Scan for the cell matching the given text and deliver its [X, Y] coordinate at center. 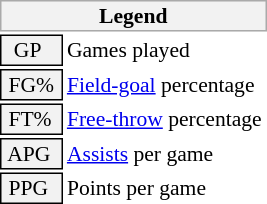
GP [31, 50]
APG [31, 154]
FG% [31, 85]
Legend [134, 16]
FT% [31, 120]
PPG [31, 188]
Assists per game [166, 154]
Games played [166, 50]
Points per game [166, 188]
Free-throw percentage [166, 120]
Field-goal percentage [166, 85]
